From the cell containing the given text, extract its center point as [X, Y] coordinate. 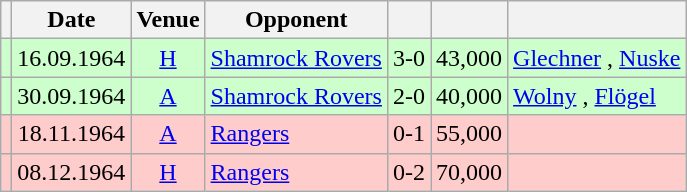
3-0 [408, 58]
2-0 [408, 96]
43,000 [468, 58]
Venue [168, 20]
Wolny , Flögel [597, 96]
0-2 [408, 172]
Date [72, 20]
08.12.1964 [72, 172]
30.09.1964 [72, 96]
0-1 [408, 134]
55,000 [468, 134]
70,000 [468, 172]
Opponent [296, 20]
18.11.1964 [72, 134]
Glechner , Nuske [597, 58]
16.09.1964 [72, 58]
40,000 [468, 96]
